Return the (X, Y) coordinate for the center point of the cell that contains the specified text.  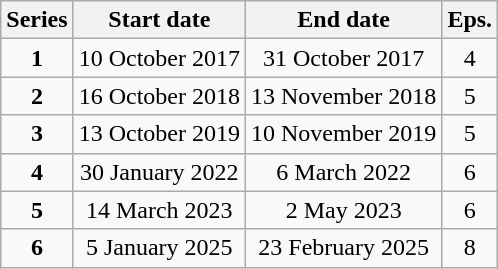
8 (470, 248)
10 November 2019 (343, 134)
23 February 2025 (343, 248)
14 March 2023 (159, 210)
Eps. (470, 20)
10 October 2017 (159, 58)
13 November 2018 (343, 96)
30 January 2022 (159, 172)
2 May 2023 (343, 210)
5 January 2025 (159, 248)
Series (37, 20)
16 October 2018 (159, 96)
2 (37, 96)
Start date (159, 20)
1 (37, 58)
6 March 2022 (343, 172)
End date (343, 20)
31 October 2017 (343, 58)
3 (37, 134)
13 October 2019 (159, 134)
